Output the [X, Y] coordinate of the center of the cell containing the given text.  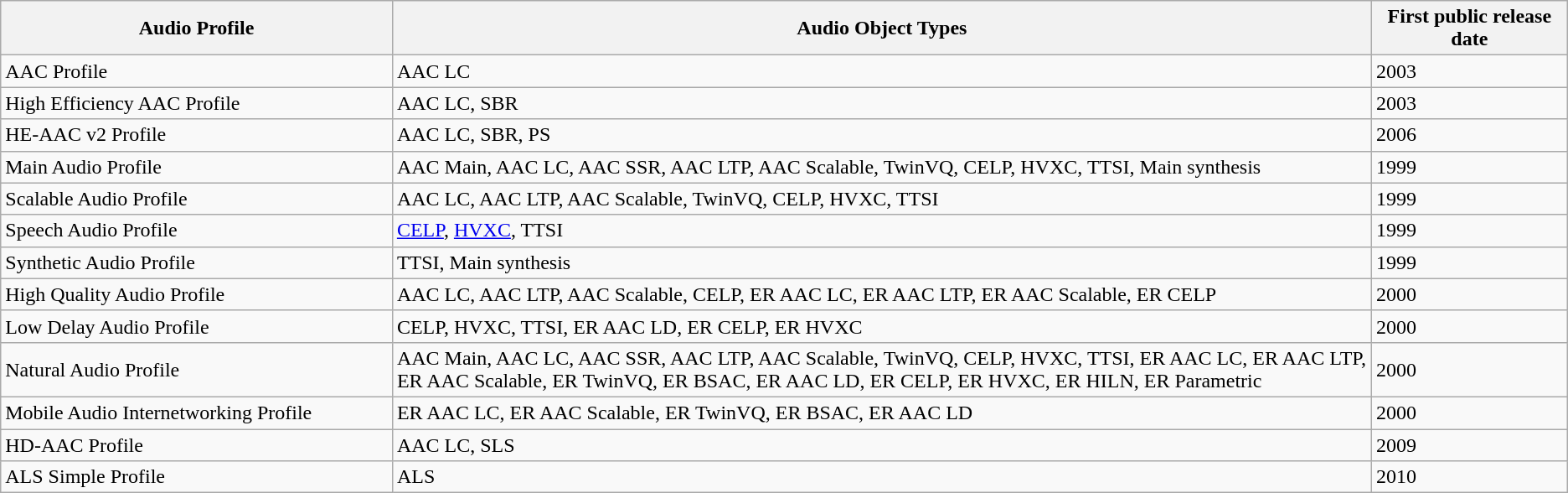
HD-AAC Profile [197, 445]
AAC LC, SBR [881, 103]
2009 [1469, 445]
First public release date [1469, 29]
AAC Profile [197, 71]
AAC Main, AAC LC, AAC SSR, AAC LTP, AAC Scalable, TwinVQ, CELP, HVXC, TTSI, Main synthesis [881, 167]
Audio Profile [197, 29]
ALS [881, 477]
AAC LC, SBR, PS [881, 135]
High Quality Audio Profile [197, 294]
Mobile Audio Internetworking Profile [197, 413]
ALS Simple Profile [197, 477]
Main Audio Profile [197, 167]
AAC LC, AAC LTP, AAC Scalable, TwinVQ, CELP, HVXC, TTSI [881, 199]
AAC LC, SLS [881, 445]
Speech Audio Profile [197, 231]
AAC LC, AAC LTP, AAC Scalable, CELP, ER AAC LC, ER AAC LTP, ER AAC Scalable, ER CELP [881, 294]
AAC LC [881, 71]
2010 [1469, 477]
Synthetic Audio Profile [197, 262]
Natural Audio Profile [197, 369]
HE-AAC v2 Profile [197, 135]
Scalable Audio Profile [197, 199]
Low Delay Audio Profile [197, 326]
CELP, HVXC, TTSI [881, 231]
High Efficiency AAC Profile [197, 103]
CELP, HVXC, TTSI, ER AAC LD, ER CELP, ER HVXC [881, 326]
ER AAC LC, ER AAC Scalable, ER TwinVQ, ER BSAC, ER AAC LD [881, 413]
Audio Object Types [881, 29]
TTSI, Main synthesis [881, 262]
2006 [1469, 135]
